Extract the [X, Y] coordinate from the center of the cell holding the provided text.  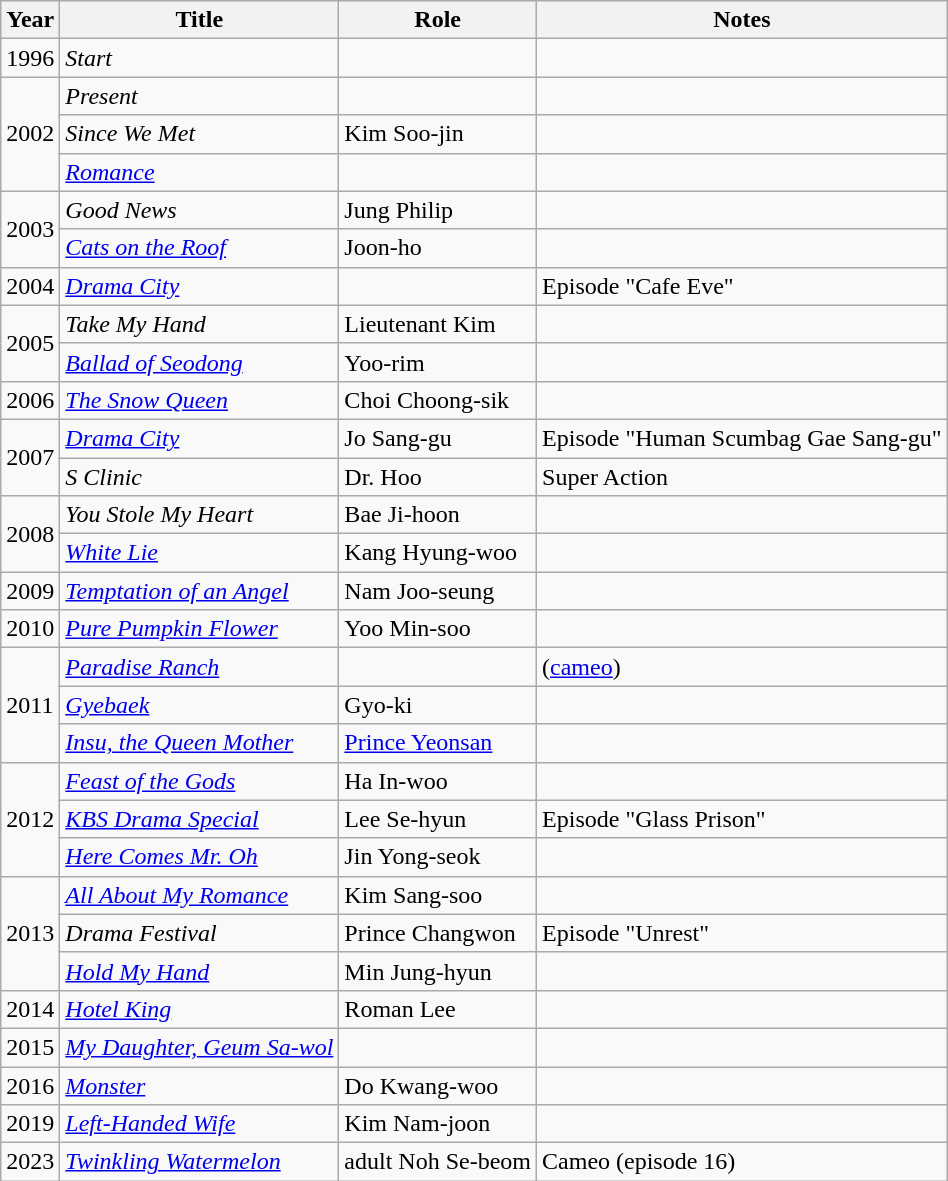
Twinkling Watermelon [200, 1162]
Paradise Ranch [200, 667]
Hotel King [200, 1009]
Min Jung-hyun [438, 971]
Bae Ji-hoon [438, 515]
Title [200, 20]
Cameo (episode 16) [742, 1162]
Kim Sang-soo [438, 895]
Gyo-ki [438, 705]
Jung Philip [438, 210]
S Clinic [200, 477]
Kim Nam-joon [438, 1124]
You Stole My Heart [200, 515]
Super Action [742, 477]
Insu, the Queen Mother [200, 743]
Choi Choong-sik [438, 400]
KBS Drama Special [200, 819]
2013 [30, 933]
The Snow Queen [200, 400]
Feast of the Gods [200, 781]
2019 [30, 1124]
Yoo-rim [438, 362]
Take My Hand [200, 324]
Cats on the Roof [200, 248]
Lee Se-hyun [438, 819]
Left-Handed Wife [200, 1124]
2011 [30, 705]
2009 [30, 591]
2006 [30, 400]
White Lie [200, 553]
Start [200, 58]
Role [438, 20]
Joon-ho [438, 248]
Episode "Human Scumbag Gae Sang-gu" [742, 438]
Episode "Glass Prison" [742, 819]
Gyebaek [200, 705]
All About My Romance [200, 895]
Ha In-woo [438, 781]
2012 [30, 819]
Prince Changwon [438, 933]
Yoo Min-soo [438, 629]
Jin Yong-seok [438, 857]
Temptation of an Angel [200, 591]
Prince Yeonsan [438, 743]
Jo Sang-gu [438, 438]
Romance [200, 172]
Drama Festival [200, 933]
Lieutenant Kim [438, 324]
1996 [30, 58]
Year [30, 20]
Kim Soo-jin [438, 134]
Good News [200, 210]
2023 [30, 1162]
Here Comes Mr. Oh [200, 857]
Ballad of Seodong [200, 362]
Present [200, 96]
Dr. Hoo [438, 477]
Notes [742, 20]
2010 [30, 629]
My Daughter, Geum Sa-wol [200, 1047]
2014 [30, 1009]
Pure Pumpkin Flower [200, 629]
2007 [30, 457]
2005 [30, 343]
Episode "Cafe Eve" [742, 286]
2015 [30, 1047]
Episode "Unrest" [742, 933]
(cameo) [742, 667]
adult Noh Se-beom [438, 1162]
2002 [30, 134]
2008 [30, 534]
Roman Lee [438, 1009]
Monster [200, 1085]
2003 [30, 229]
Kang Hyung-woo [438, 553]
Nam Joo-seung [438, 591]
Hold My Hand [200, 971]
2016 [30, 1085]
Do Kwang-woo [438, 1085]
Since We Met [200, 134]
2004 [30, 286]
